Capture the cell that displays the provided text and extract its (x, y) central coordinate. 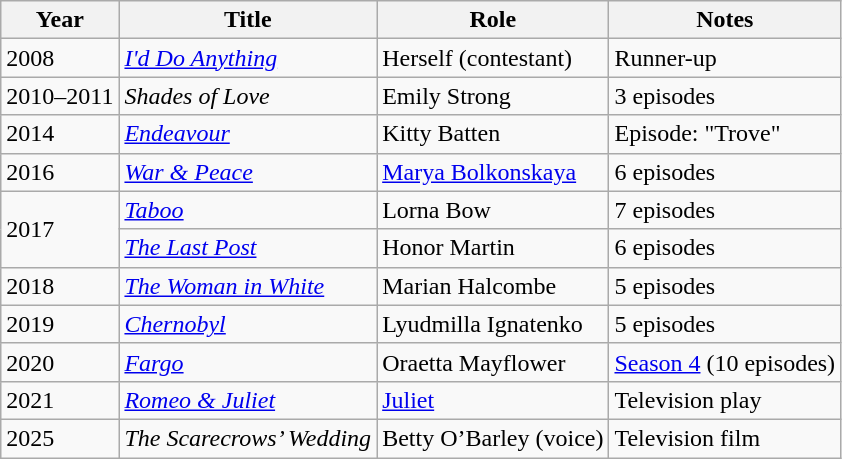
2025 (60, 438)
2010–2011 (60, 96)
Shades of Love (248, 96)
Endeavour (248, 134)
Herself (contestant) (493, 58)
2019 (60, 324)
Lorna Bow (493, 210)
Runner-up (725, 58)
The Woman in White (248, 286)
I'd Do Anything (248, 58)
Title (248, 20)
Year (60, 20)
Episode: "Trove" (725, 134)
Television play (725, 400)
Chernobyl (248, 324)
Notes (725, 20)
Romeo & Juliet (248, 400)
Season 4 (10 episodes) (725, 362)
Kitty Batten (493, 134)
Oraetta Mayflower (493, 362)
War & Peace (248, 172)
2021 (60, 400)
Role (493, 20)
Emily Strong (493, 96)
Honor Martin (493, 248)
Television film (725, 438)
Marian Halcombe (493, 286)
2008 (60, 58)
2020 (60, 362)
Juliet (493, 400)
Lyudmilla Ignatenko (493, 324)
2014 (60, 134)
2016 (60, 172)
3 episodes (725, 96)
Fargo (248, 362)
The Last Post (248, 248)
The Scarecrows’ Wedding (248, 438)
2018 (60, 286)
Taboo (248, 210)
Marya Bolkonskaya (493, 172)
Betty O’Barley (voice) (493, 438)
2017 (60, 229)
7 episodes (725, 210)
